Determine the [x, y] coordinate at the center of the cell enclosing the given text.  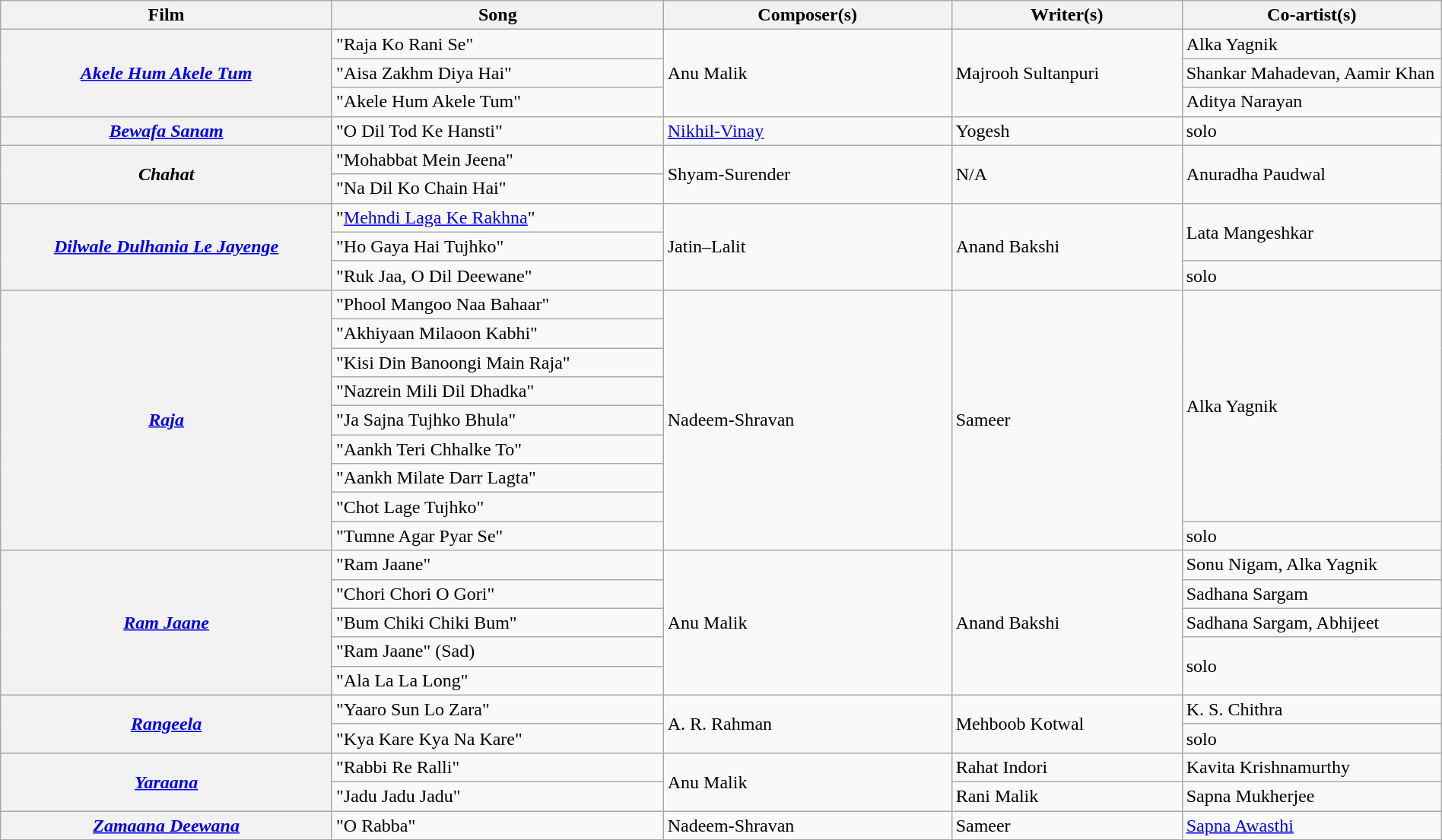
Lata Mangeshkar [1311, 232]
Majrooh Sultanpuri [1066, 73]
Nikhil-Vinay [808, 131]
Sonu Nigam, Alka Yagnik [1311, 565]
"Mehndi Laga Ke Rakhna" [497, 217]
"O Dil Tod Ke Hansti" [497, 131]
"Akele Hum Akele Tum" [497, 102]
Sadhana Sargam [1311, 594]
Yogesh [1066, 131]
A. R. Rahman [808, 724]
Aditya Narayan [1311, 102]
"Na Dil Ko Chain Hai" [497, 189]
Co-artist(s) [1311, 15]
"Chori Chori O Gori" [497, 594]
Rangeela [167, 724]
"Tumne Agar Pyar Se" [497, 536]
Composer(s) [808, 15]
Film [167, 15]
"Jadu Jadu Jadu" [497, 796]
Anuradha Paudwal [1311, 174]
Sapna Mukherjee [1311, 796]
"Ram Jaane" [497, 565]
Sadhana Sargam, Abhijeet [1311, 623]
Chahat [167, 174]
"Rabbi Re Ralli" [497, 767]
Dilwale Dulhania Le Jayenge [167, 246]
Zamaana Deewana [167, 825]
Rahat Indori [1066, 767]
"Kya Kare Kya Na Kare" [497, 738]
Sapna Awasthi [1311, 825]
N/A [1066, 174]
"Bum Chiki Chiki Bum" [497, 623]
"Aisa Zakhm Diya Hai" [497, 73]
Yaraana [167, 781]
Raja [167, 420]
Writer(s) [1066, 15]
"Ja Sajna Tujhko Bhula" [497, 420]
Kavita Krishnamurthy [1311, 767]
"Ruk Jaa, O Dil Deewane" [497, 275]
"Mohabbat Mein Jeena" [497, 160]
"Nazrein Mili Dil Dhadka" [497, 391]
Shyam-Surender [808, 174]
"Akhiyaan Milaoon Kabhi" [497, 333]
Song [497, 15]
Shankar Mahadevan, Aamir Khan [1311, 73]
"Raja Ko Rani Se" [497, 44]
"Yaaro Sun Lo Zara" [497, 709]
"Aankh Milate Darr Lagta" [497, 478]
"Ala La La Long" [497, 680]
Akele Hum Akele Tum [167, 73]
Ram Jaane [167, 623]
Bewafa Sanam [167, 131]
Jatin–Lalit [808, 246]
"Ho Gaya Hai Tujhko" [497, 246]
"Ram Jaane" (Sad) [497, 651]
Mehboob Kotwal [1066, 724]
"Phool Mangoo Naa Bahaar" [497, 304]
"Aankh Teri Chhalke To" [497, 449]
"Chot Lage Tujhko" [497, 507]
K. S. Chithra [1311, 709]
"O Rabba" [497, 825]
"Kisi Din Banoongi Main Raja" [497, 363]
Rani Malik [1066, 796]
